Search for the cell housing the specified text and yield its [X, Y] center coordinate. 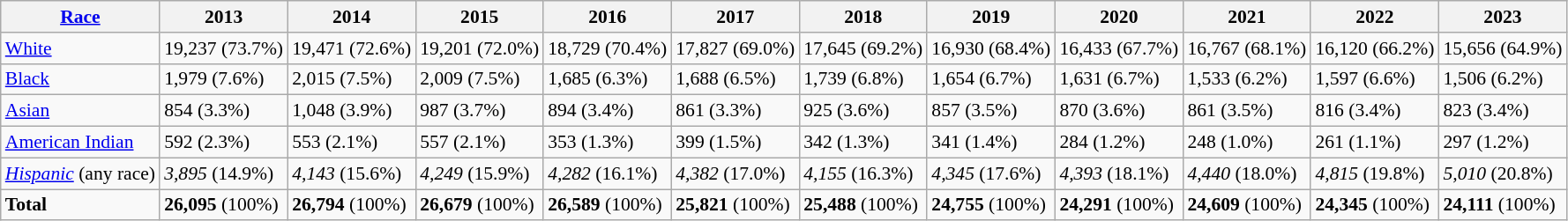
4,345 (17.6%) [991, 173]
17,645 (69.2%) [862, 48]
857 (3.5%) [991, 111]
Race [80, 17]
4,143 (15.6%) [351, 173]
24,609 (100%) [1247, 205]
870 (3.6%) [1118, 111]
Total [80, 205]
823 (3.4%) [1503, 111]
1,048 (3.9%) [351, 111]
1,654 (6.7%) [991, 79]
16,433 (67.7%) [1118, 48]
26,679 (100%) [480, 205]
1,688 (6.5%) [735, 79]
24,111 (100%) [1503, 205]
1,739 (6.8%) [862, 79]
4,249 (15.9%) [480, 173]
24,291 (100%) [1118, 205]
2015 [480, 17]
248 (1.0%) [1247, 143]
1,979 (7.6%) [224, 79]
592 (2.3%) [224, 143]
26,794 (100%) [351, 205]
17,827 (69.0%) [735, 48]
1,685 (6.3%) [607, 79]
19,237 (73.7%) [224, 48]
Hispanic (any race) [80, 173]
1,506 (6.2%) [1503, 79]
White [80, 48]
2014 [351, 17]
3,895 (14.9%) [224, 173]
24,345 (100%) [1374, 205]
16,120 (66.2%) [1374, 48]
261 (1.1%) [1374, 143]
2022 [1374, 17]
2020 [1118, 17]
5,010 (20.8%) [1503, 173]
399 (1.5%) [735, 143]
4,815 (19.8%) [1374, 173]
19,201 (72.0%) [480, 48]
2018 [862, 17]
18,729 (70.4%) [607, 48]
2016 [607, 17]
15,656 (64.9%) [1503, 48]
861 (3.5%) [1247, 111]
16,930 (68.4%) [991, 48]
2017 [735, 17]
24,755 (100%) [991, 205]
4,393 (18.1%) [1118, 173]
2013 [224, 17]
861 (3.3%) [735, 111]
1,597 (6.6%) [1374, 79]
American Indian [80, 143]
26,589 (100%) [607, 205]
557 (2.1%) [480, 143]
4,440 (18.0%) [1247, 173]
854 (3.3%) [224, 111]
894 (3.4%) [607, 111]
Asian [80, 111]
353 (1.3%) [607, 143]
553 (2.1%) [351, 143]
2023 [1503, 17]
2019 [991, 17]
4,155 (16.3%) [862, 173]
4,282 (16.1%) [607, 173]
25,488 (100%) [862, 205]
297 (1.2%) [1503, 143]
342 (1.3%) [862, 143]
925 (3.6%) [862, 111]
4,382 (17.0%) [735, 173]
1,533 (6.2%) [1247, 79]
341 (1.4%) [991, 143]
25,821 (100%) [735, 205]
Black [80, 79]
1,631 (6.7%) [1118, 79]
987 (3.7%) [480, 111]
816 (3.4%) [1374, 111]
19,471 (72.6%) [351, 48]
26,095 (100%) [224, 205]
2,009 (7.5%) [480, 79]
284 (1.2%) [1118, 143]
16,767 (68.1%) [1247, 48]
2,015 (7.5%) [351, 79]
2021 [1247, 17]
